Determine the [x, y] coordinate at the center of the cell enclosing the given text.  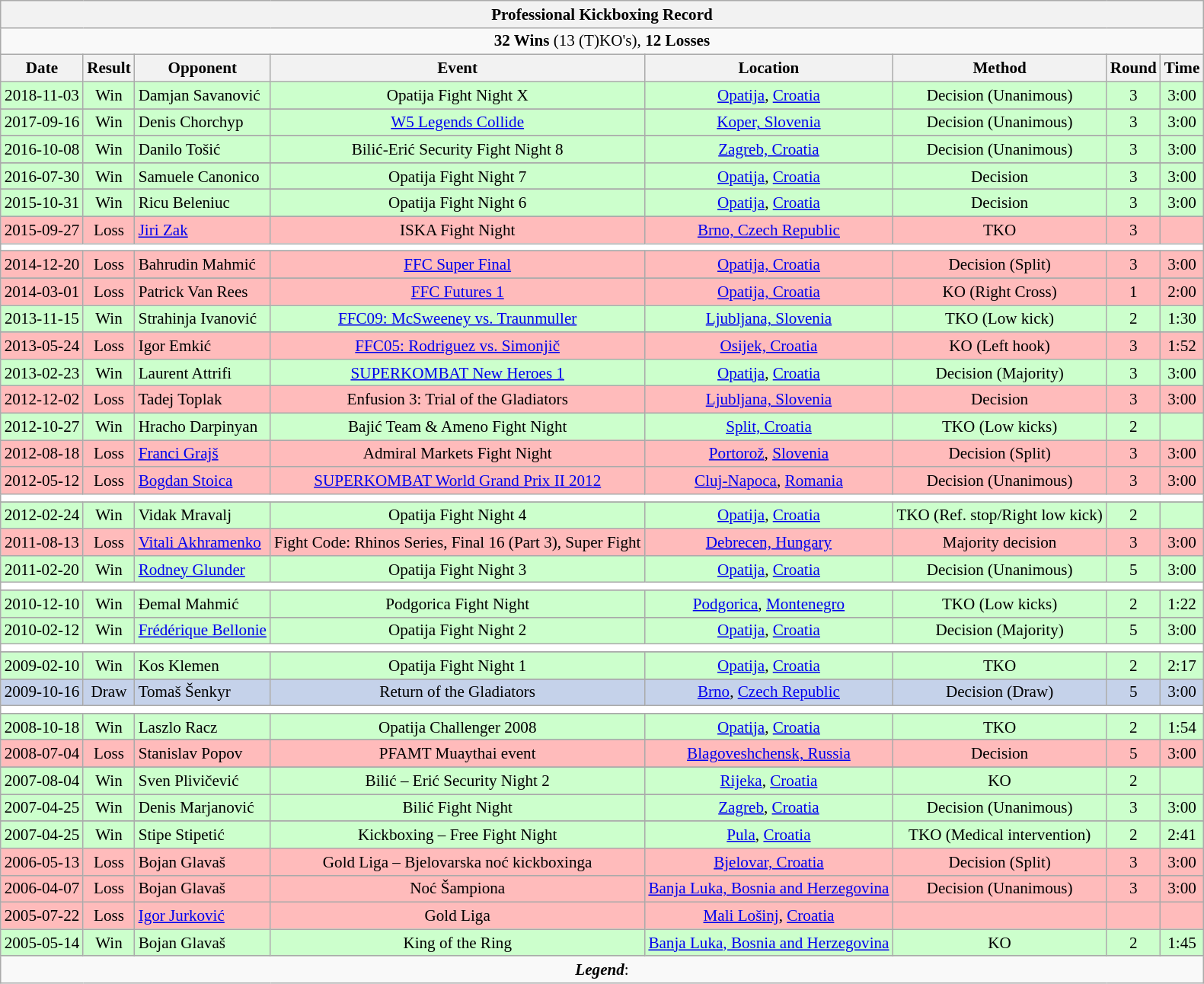
Laszlo Racz [203, 727]
2016-10-08 [42, 149]
2013-11-15 [42, 318]
Igor Emkić [203, 346]
Podgorica Fight Night [458, 603]
Stanislav Popov [203, 754]
Blagoveshchensk, Russia [768, 754]
Bjelovar, Croatia [768, 862]
1:30 [1182, 318]
Time [1182, 69]
Result [108, 69]
2005-05-14 [42, 943]
1:52 [1182, 346]
2012-05-12 [42, 480]
Rijeka, Croatia [768, 780]
King of the Ring [458, 943]
2012-12-02 [42, 399]
Strahinja Ivanović [203, 318]
32 Wins (13 (T)KO's), 12 Losses [602, 41]
Gold Liga – Bjelovarska noć kickboxinga [458, 862]
2009-10-16 [42, 692]
Admiral Markets Fight Night [458, 454]
Majority decision [999, 542]
SUPERKOMBAT World Grand Prix II 2012 [458, 480]
Opatija Challenger 2008 [458, 727]
2008-10-18 [42, 727]
2014-12-20 [42, 265]
Stipe Stipetić [203, 835]
2:00 [1182, 291]
Tomaš Šenkyr [203, 692]
Return of the Gladiators [458, 692]
2012-08-18 [42, 454]
Bajić Team & Ameno Fight Night [458, 427]
Sven Plivičević [203, 780]
2010-12-10 [42, 603]
KO (Right Cross) [999, 291]
Fight Code: Rhinos Series, Final 16 (Part 3), Super Fight [458, 542]
2011-08-13 [42, 542]
2016-07-30 [42, 175]
Patrick Van Rees [203, 291]
Igor Jurković [203, 915]
Danilo Tošić [203, 149]
KO (Left hook) [999, 346]
Opponent [203, 69]
Bilić Fight Night [458, 807]
Laurent Attrifi [203, 372]
Date [42, 69]
ISKA Fight Night [458, 230]
Denis Chorchyp [203, 122]
Mali Lošinj, Croatia [768, 915]
2:41 [1182, 835]
FFC05: Rodriguez vs. Simonjič [458, 346]
Portorož, Slovenia [768, 454]
Denis Marjanović [203, 807]
2015-09-27 [42, 230]
Enfusion 3: Trial of the Gladiators [458, 399]
Cluj-Napoca, Romania [768, 480]
Ricu Beleniuc [203, 203]
2006-05-13 [42, 862]
Event [458, 69]
2007-08-04 [42, 780]
FFC Futures 1 [458, 291]
Koper, Slovenia [768, 122]
Vitali Akhramenko [203, 542]
2015-10-31 [42, 203]
Bilić-Erić Security Fight Night 8 [458, 149]
1:54 [1182, 727]
Location [768, 69]
Rodney Glunder [203, 568]
Jiri Zak [203, 230]
PFAMT Muaythai event [458, 754]
Method [999, 69]
2013-02-23 [42, 372]
Hracho Darpinyan [203, 427]
Vidak Mravalj [203, 515]
2012-02-24 [42, 515]
Damjan Savanović [203, 94]
Opatija Fight Night 2 [458, 631]
Draw [108, 692]
Samuele Canonico [203, 175]
Decision (Draw) [999, 692]
Opatija Fight Night 7 [458, 175]
2012-10-27 [42, 427]
TKO (Low kick) [999, 318]
Legend: [602, 969]
2:17 [1182, 666]
2008-07-04 [42, 754]
Podgorica, Montenegro [768, 603]
2009-02-10 [42, 666]
Osijek, Croatia [768, 346]
2014-03-01 [42, 291]
Round [1133, 69]
Franci Grajš [203, 454]
Tadej Toplak [203, 399]
1:45 [1182, 943]
1:22 [1182, 603]
2013-05-24 [42, 346]
Bogdan Stoica [203, 480]
Frédérique Bellonie [203, 631]
Pula, Croatia [768, 835]
Opatija Fight Night 1 [458, 666]
FFC Super Final [458, 265]
SUPERKOMBAT New Heroes 1 [458, 372]
2005-07-22 [42, 915]
2006-04-07 [42, 888]
2018-11-03 [42, 94]
Debrecen, Hungary [768, 542]
Gold Liga [458, 915]
TKO (Ref. stop/Right low kick) [999, 515]
2017-09-16 [42, 122]
Opatija Fight Night 4 [458, 515]
2011-02-20 [42, 568]
Split, Croatia [768, 427]
1 [1133, 291]
Đemal Mahmić [203, 603]
W5 Legends Collide [458, 122]
Kos Klemen [203, 666]
TKO (Medical intervention) [999, 835]
Opatija Fight Night X [458, 94]
Bahrudin Mahmić [203, 265]
Kickboxing – Free Fight Night [458, 835]
Opatija Fight Night 3 [458, 568]
Noć Šampiona [458, 888]
Bilić – Erić Security Night 2 [458, 780]
FFC09: McSweeney vs. Traunmuller [458, 318]
Professional Kickboxing Record [602, 14]
Opatija Fight Night 6 [458, 203]
2010-02-12 [42, 631]
